Capture the cell that displays the provided text and extract its [X, Y] central coordinate. 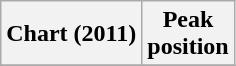
Peakposition [188, 34]
Chart (2011) [72, 34]
